Find where the given text appears and provide that cell's center as [X, Y] coordinate. 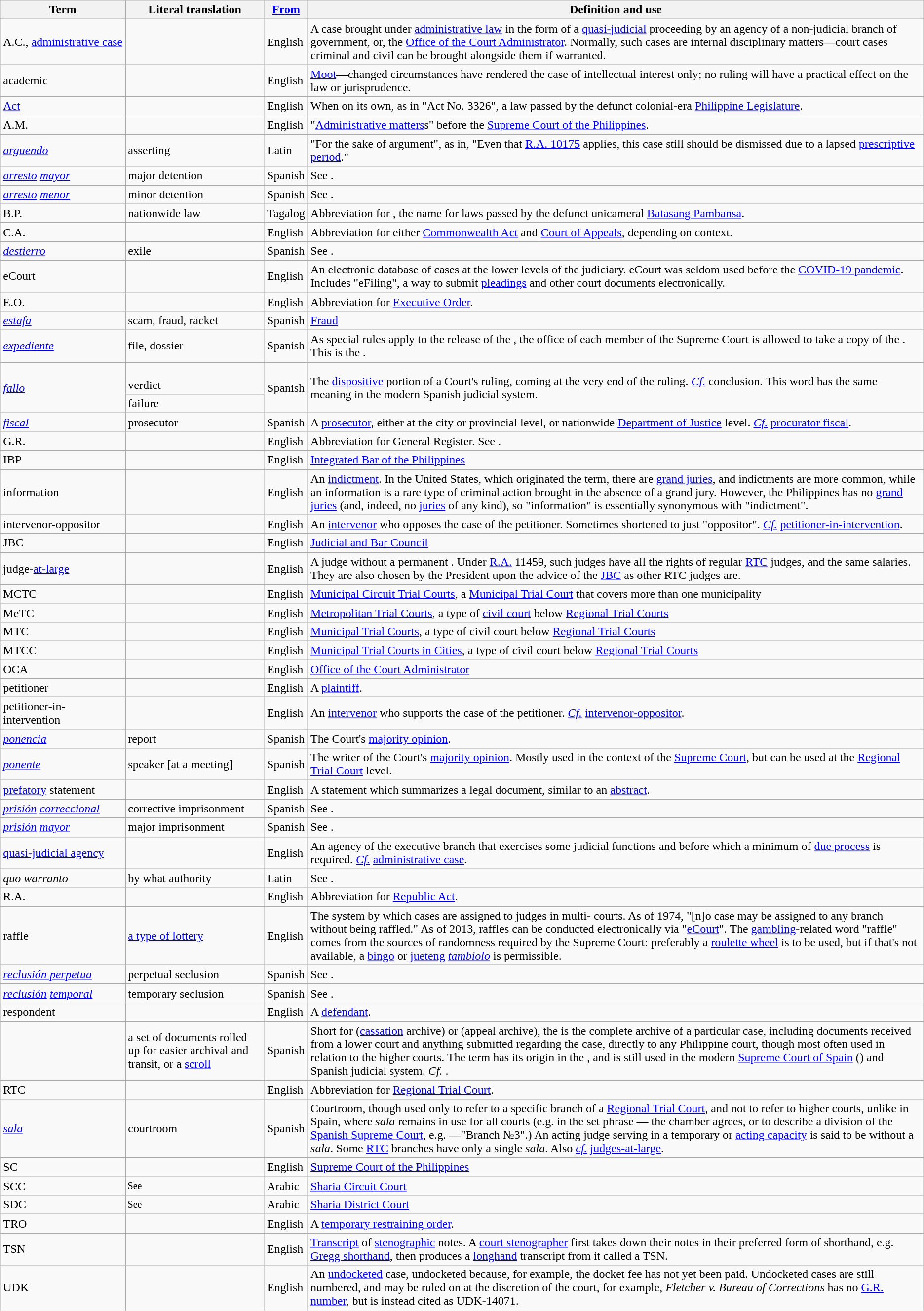
An intervenor who opposes the case of the petitioner. Sometimes shortened to just "oppositor". Cf. petitioner-in-intervention. [616, 524]
The writer of the Court's majority opinion. Mostly used in the context of the Supreme Court, but can be used at the Regional Trial Court level. [616, 764]
by what authority [195, 878]
destierro [63, 251]
A.C., administrative case [63, 42]
TRO [63, 1224]
speaker [at a meeting] [195, 764]
a set of documents rolled up for easier archival and transit, or a scroll [195, 1050]
An intervenor who supports the case of the petitioner. Cf. intervenor-oppositor. [616, 714]
A prosecutor, either at the city or provincial level, or nationwide Department of Justice level. Cf. procurator fiscal. [616, 423]
failure [195, 404]
Municipal Circuit Trial Courts, a Municipal Trial Court that covers more than one municipality [616, 594]
raffle [63, 936]
Fraud [616, 321]
arguendo [63, 150]
reclusión temporal [63, 993]
perpetual seclusion [195, 974]
"For the sake of argument", as in, "Even that R.A. 10175 applies, this case still should be dismissed due to a lapsed prescriptive period." [616, 150]
G.R. [63, 441]
MTC [63, 631]
prisión correccional [63, 809]
A temporary restraining order. [616, 1224]
JBC [63, 543]
Tagalog [286, 213]
Abbreviation for General Register. See . [616, 441]
expediente [63, 347]
academic [63, 81]
As special rules apply to the release of the , the office of each member of the Supreme Court is allowed to take a copy of the . This is the . [616, 347]
quasi-judicial agency [63, 853]
verdict failure [195, 388]
Moot—changed circumstances have rendered the case of intellectual interest only; no ruling will have a practical effect on the law or jurisprudence. [616, 81]
petitioner-in-intervention [63, 714]
B.P. [63, 213]
petitioner [63, 688]
Municipal Trial Courts, a type of civil court below Regional Trial Courts [616, 631]
A statement which summarizes a legal document, similar to an abstract. [616, 790]
R.A. [63, 897]
prefatory statement [63, 790]
arresto mayor [63, 176]
Sharia District Court [616, 1205]
respondent [63, 1012]
Judicial and Bar Council [616, 543]
quo warranto [63, 878]
ponente [63, 764]
major imprisonment [195, 827]
Office of the Court Administrator [616, 669]
information [63, 492]
asserting [195, 150]
ponencia [63, 739]
RTC [63, 1089]
OCA [63, 669]
A.M. [63, 125]
exile [195, 251]
SDC [63, 1205]
From [286, 10]
minor detention [195, 194]
reclusión perpetua [63, 974]
"Administrative matterss" before the Supreme Court of the Philippines. [616, 125]
estafa [63, 321]
prisión mayor [63, 827]
fiscal [63, 423]
scam, fraud, racket [195, 321]
Term [63, 10]
Abbreviation for Republic Act. [616, 897]
temporary seclusion [195, 993]
Abbreviation for , the name for laws passed by the defunct unicameral Batasang Pambansa. [616, 213]
Integrated Bar of the Philippines [616, 460]
nationwide law [195, 213]
Supreme Court of the Philippines [616, 1167]
major detention [195, 176]
Sharia Circuit Court [616, 1186]
sala [63, 1128]
fallo [63, 388]
When on its own, as in "Act No. 3326", a law passed by the defunct colonial-era Philippine Legislature. [616, 106]
arresto menor [63, 194]
A defendant. [616, 1012]
A plaintiff. [616, 688]
Metropolitan Trial Courts, a type of civil court below Regional Trial Courts [616, 613]
file, dossier [195, 347]
Act [63, 106]
report [195, 739]
intervenor-oppositor [63, 524]
Abbreviation for Regional Trial Court. [616, 1089]
Municipal Trial Courts in Cities, a type of civil court below Regional Trial Courts [616, 650]
Abbreviation for Executive Order. [616, 302]
MTCC [63, 650]
corrective imprisonment [195, 809]
Definition and use [616, 10]
SCC [63, 1186]
C.A. [63, 232]
MeTC [63, 613]
a type of lottery [195, 936]
The Court's majority opinion. [616, 739]
prosecutor [195, 423]
verdict [195, 385]
eCourt [63, 276]
SC [63, 1167]
MCTC [63, 594]
judge-at-large [63, 569]
courtroom [195, 1128]
IBP [63, 460]
UDK [63, 1288]
Literal translation [195, 10]
TSN [63, 1249]
E.O. [63, 302]
Abbreviation for either Commonwealth Act and Court of Appeals, depending on context. [616, 232]
